For the text-containing cell, return its midpoint in [x, y] coordinate format. 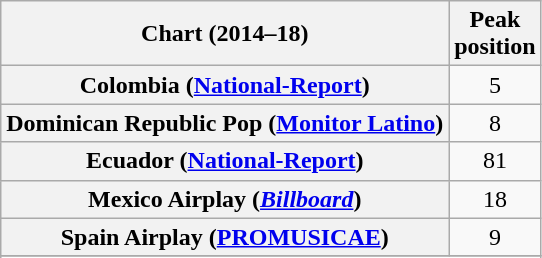
9 [495, 237]
Colombia (National-Report) [225, 85]
Mexico Airplay (Billboard) [225, 199]
Dominican Republic Pop (Monitor Latino) [225, 123]
81 [495, 161]
8 [495, 123]
Ecuador (National-Report) [225, 161]
5 [495, 85]
Peakposition [495, 34]
Chart (2014–18) [225, 34]
18 [495, 199]
Spain Airplay (PROMUSICAE) [225, 237]
